Return the (X, Y) coordinate for the center point of the cell that contains the specified text.  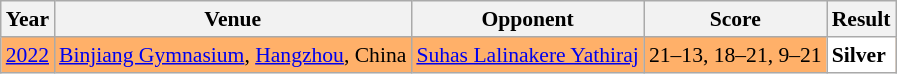
Year (28, 19)
2022 (28, 55)
Binjiang Gymnasium, Hangzhou, China (232, 55)
Silver (862, 55)
Score (736, 19)
Opponent (528, 19)
21–13, 18–21, 9–21 (736, 55)
Suhas Lalinakere Yathiraj (528, 55)
Venue (232, 19)
Result (862, 19)
